Capture the cell that displays the provided text and extract its (x, y) central coordinate. 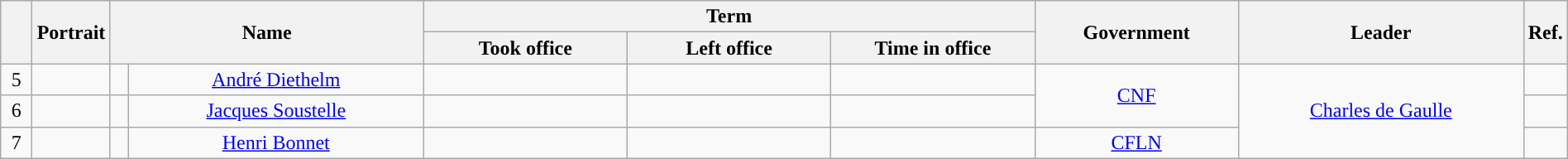
Left office (729, 48)
5 (17, 79)
Jacques Soustelle (276, 111)
Ref. (1545, 32)
Leader (1381, 32)
7 (17, 142)
Name (266, 32)
André Diethelm (276, 79)
Government (1136, 32)
Portrait (71, 32)
CNF (1136, 95)
Charles de Gaulle (1381, 111)
Took office (525, 48)
Term (729, 17)
Henri Bonnet (276, 142)
6 (17, 111)
Time in office (933, 48)
CFLN (1136, 142)
